Detect which cell encompasses the target text, then output its (x, y) center coordinate. 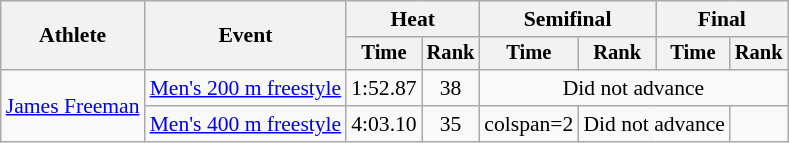
Semifinal (568, 19)
Final (722, 19)
Event (246, 36)
Athlete (73, 36)
Men's 200 m freestyle (246, 88)
Heat (412, 19)
4:03.10 (384, 124)
1:52.87 (384, 88)
James Freeman (73, 106)
38 (451, 88)
35 (451, 124)
Men's 400 m freestyle (246, 124)
colspan=2 (528, 124)
